Extract the (X, Y) coordinate from the center of the cell holding the provided text.  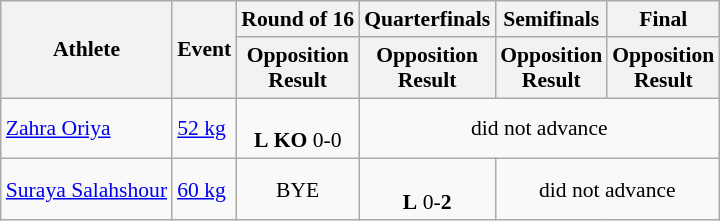
Round of 16 (298, 19)
Event (204, 50)
Quarterfinals (427, 19)
L 0-2 (427, 190)
Athlete (86, 50)
L KO 0-0 (298, 128)
BYE (298, 190)
Final (663, 19)
Semifinals (551, 19)
Suraya Salahshour (86, 190)
60 kg (204, 190)
Zahra Oriya (86, 128)
52 kg (204, 128)
